Return (X, Y) of the center of cell containing provided text 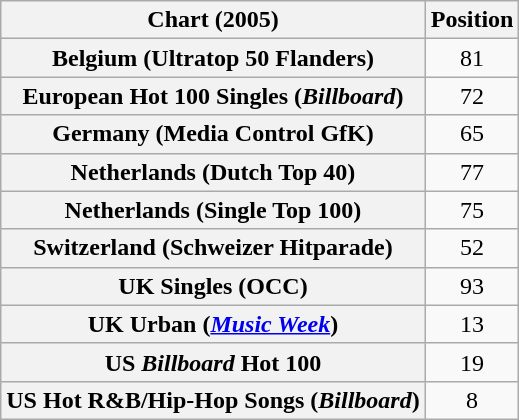
Netherlands (Single Top 100) (213, 210)
Netherlands (Dutch Top 40) (213, 172)
72 (472, 96)
UK Urban (Music Week) (213, 324)
77 (472, 172)
UK Singles (OCC) (213, 286)
Switzerland (Schweizer Hitparade) (213, 248)
19 (472, 362)
52 (472, 248)
81 (472, 58)
65 (472, 134)
75 (472, 210)
13 (472, 324)
Chart (2005) (213, 20)
US Billboard Hot 100 (213, 362)
8 (472, 400)
Germany (Media Control GfK) (213, 134)
Position (472, 20)
US Hot R&B/Hip-Hop Songs (Billboard) (213, 400)
93 (472, 286)
Belgium (Ultratop 50 Flanders) (213, 58)
European Hot 100 Singles (Billboard) (213, 96)
